Output the [X, Y] coordinate of the center of the cell containing the given text.  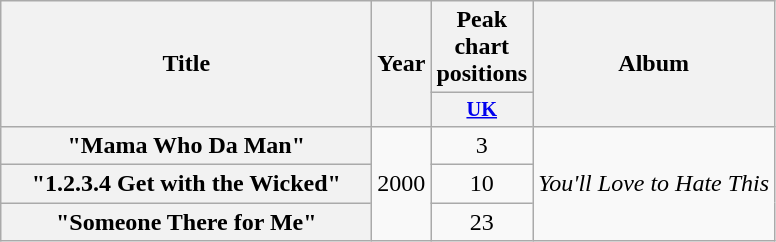
"Someone There for Me" [186, 222]
10 [482, 184]
"Mama Who Da Man" [186, 145]
"1.2.3.4 Get with the Wicked" [186, 184]
2000 [402, 183]
3 [482, 145]
23 [482, 222]
UK [482, 110]
Year [402, 64]
Title [186, 64]
You'll Love to Hate This [654, 183]
Peakchartpositions [482, 47]
Album [654, 64]
